Locate the cell with the specified text and output its (X, Y) center coordinate. 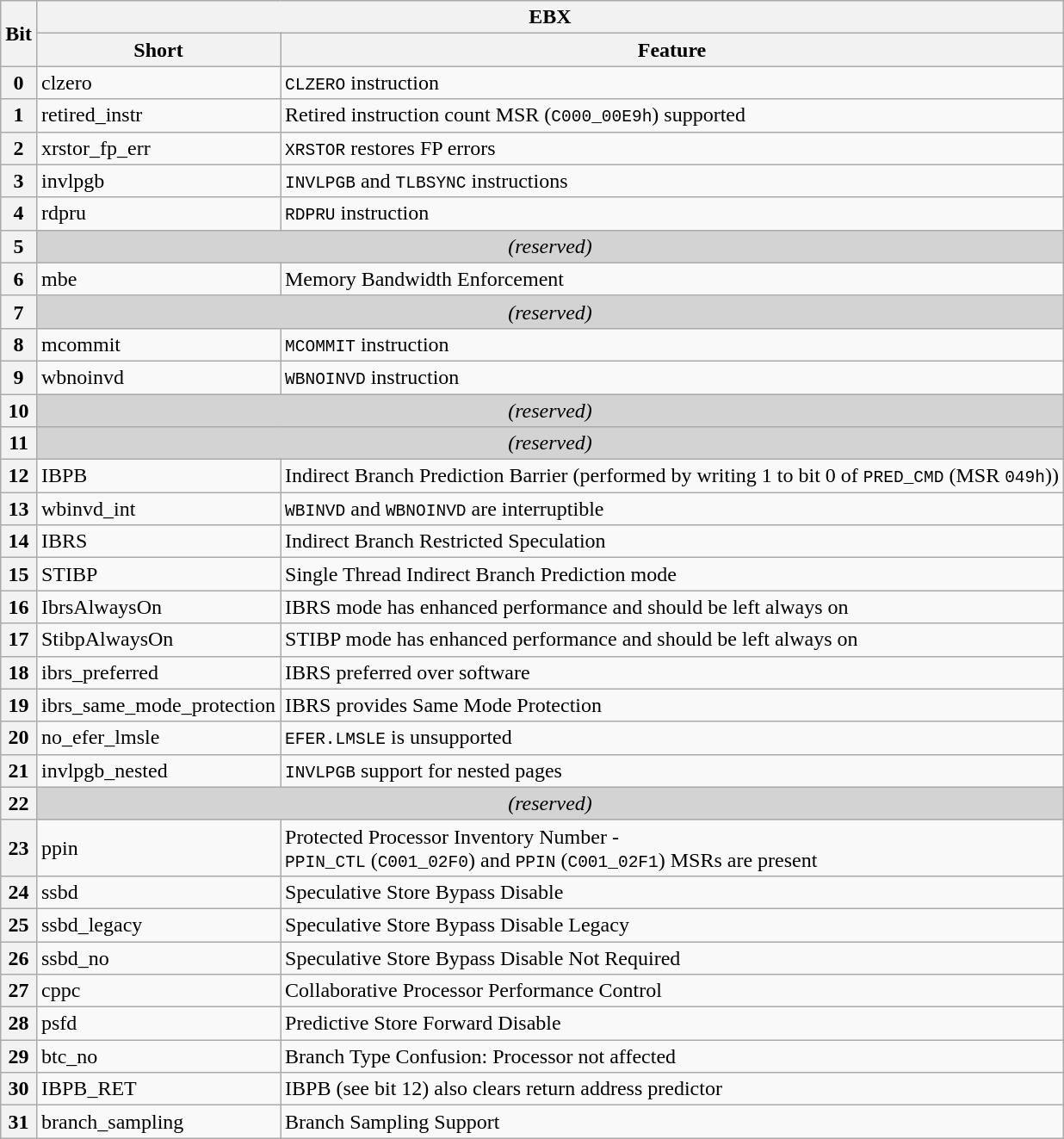
0 (19, 83)
CLZERO instruction (672, 83)
24 (19, 892)
invlpgb (158, 181)
mbe (158, 279)
Single Thread Indirect Branch Prediction mode (672, 574)
Branch Sampling Support (672, 1122)
EFER.LMSLE is unsupported (672, 738)
StibpAlwaysOn (158, 640)
Memory Bandwidth Enforcement (672, 279)
20 (19, 738)
ibrs_preferred (158, 672)
retired_instr (158, 115)
wbnoinvd (158, 377)
IBPB (see bit 12) also clears return address predictor (672, 1089)
Retired instruction count MSR (C000_00E9h) supported (672, 115)
STIBP (158, 574)
31 (19, 1122)
ssbd (158, 892)
28 (19, 1024)
10 (19, 411)
29 (19, 1056)
WBNOINVD instruction (672, 377)
19 (19, 705)
IBRS mode has enhanced performance and should be left always on (672, 607)
27 (19, 991)
22 (19, 803)
no_efer_lmsle (158, 738)
5 (19, 246)
ssbd_no (158, 958)
Predictive Store Forward Disable (672, 1024)
17 (19, 640)
26 (19, 958)
IBPB (158, 476)
25 (19, 925)
9 (19, 377)
11 (19, 443)
STIBP mode has enhanced performance and should be left always on (672, 640)
Protected Processor Inventory Number -PPIN_CTL (C001_02F0) and PPIN (C001_02F1) MSRs are present (672, 847)
23 (19, 847)
IbrsAlwaysOn (158, 607)
ibrs_same_mode_protection (158, 705)
XRSTOR restores FP errors (672, 148)
4 (19, 214)
21 (19, 771)
Speculative Store Bypass Disable Not Required (672, 958)
Bit (19, 34)
EBX (549, 17)
16 (19, 607)
rdpru (158, 214)
WBINVD and WBNOINVD are interruptible (672, 509)
30 (19, 1089)
RDPRU instruction (672, 214)
12 (19, 476)
Speculative Store Bypass Disable (672, 892)
2 (19, 148)
3 (19, 181)
1 (19, 115)
18 (19, 672)
cppc (158, 991)
IBRS provides Same Mode Protection (672, 705)
MCOMMIT instruction (672, 344)
INVLPGB support for nested pages (672, 771)
branch_sampling (158, 1122)
xrstor_fp_err (158, 148)
7 (19, 312)
psfd (158, 1024)
IBRS preferred over software (672, 672)
Feature (672, 50)
INVLPGB and TLBSYNC instructions (672, 181)
clzero (158, 83)
mcommit (158, 344)
ppin (158, 847)
IBPB_RET (158, 1089)
Collaborative Processor Performance Control (672, 991)
Branch Type Confusion: Processor not affected (672, 1056)
wbinvd_int (158, 509)
Speculative Store Bypass Disable Legacy (672, 925)
13 (19, 509)
Short (158, 50)
ssbd_legacy (158, 925)
8 (19, 344)
Indirect Branch Prediction Barrier (performed by writing 1 to bit 0 of PRED_CMD (MSR 049h)) (672, 476)
Indirect Branch Restricted Speculation (672, 542)
15 (19, 574)
invlpgb_nested (158, 771)
IBRS (158, 542)
btc_no (158, 1056)
6 (19, 279)
14 (19, 542)
